Return [X, Y] of the center of cell containing provided text 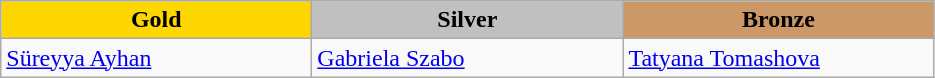
Gabriela Szabo [468, 58]
Tatyana Tomashova [778, 58]
Silver [468, 20]
Süreyya Ayhan [156, 58]
Gold [156, 20]
Bronze [778, 20]
